Output the [X, Y] coordinate of the center of the cell containing the given text.  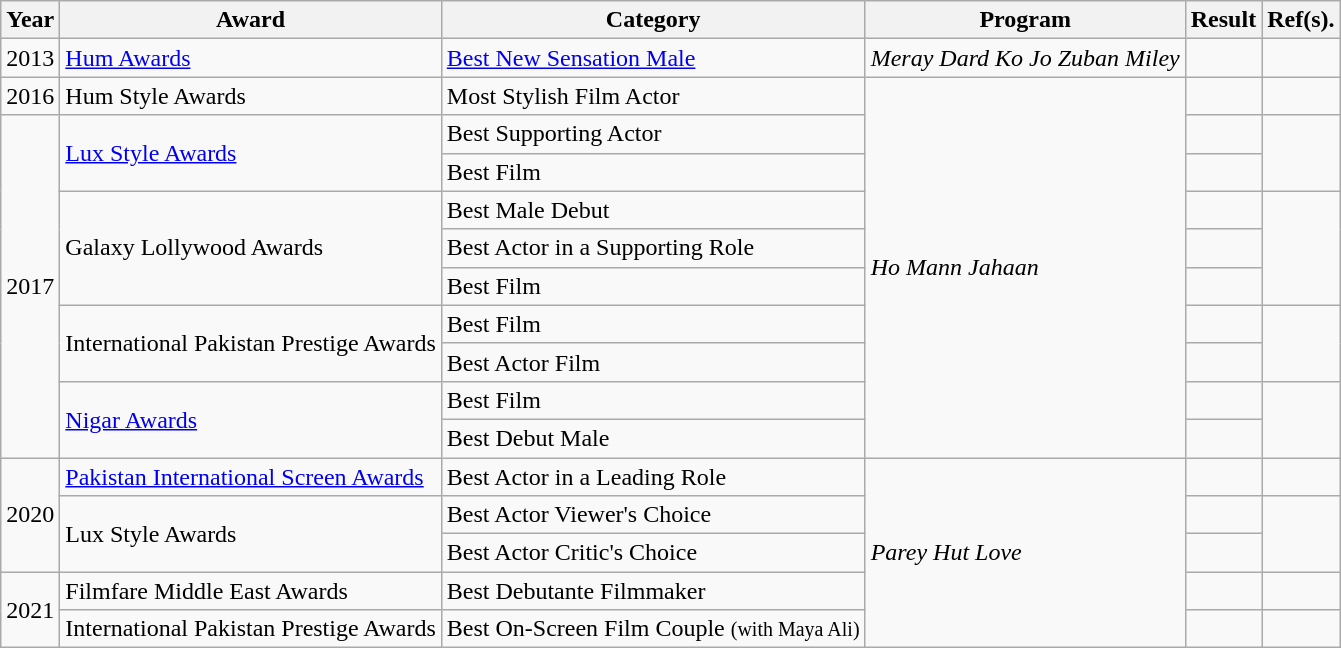
2016 [30, 96]
Best Actor Film [653, 362]
Best Debutante Filmmaker [653, 591]
Best Actor in a Leading Role [653, 477]
Best Actor Critic's Choice [653, 553]
Ho Mann Jahaan [1025, 268]
Hum Awards [250, 58]
Year [30, 20]
Program [1025, 20]
Best Supporting Actor [653, 134]
Best On-Screen Film Couple (with Maya Ali) [653, 629]
Category [653, 20]
Best New Sensation Male [653, 58]
2021 [30, 610]
Filmfare Middle East Awards [250, 591]
Nigar Awards [250, 419]
Best Male Debut [653, 210]
Hum Style Awards [250, 96]
Galaxy Lollywood Awards [250, 248]
Best Actor Viewer's Choice [653, 515]
Most Stylish Film Actor [653, 96]
2013 [30, 58]
Pakistan International Screen Awards [250, 477]
Parey Hut Love [1025, 553]
Award [250, 20]
Meray Dard Ko Jo Zuban Miley [1025, 58]
Best Actor in a Supporting Role [653, 248]
Best Debut Male [653, 438]
2017 [30, 286]
Result [1223, 20]
Ref(s). [1301, 20]
2020 [30, 515]
